Search for the cell housing the specified text and yield its [X, Y] center coordinate. 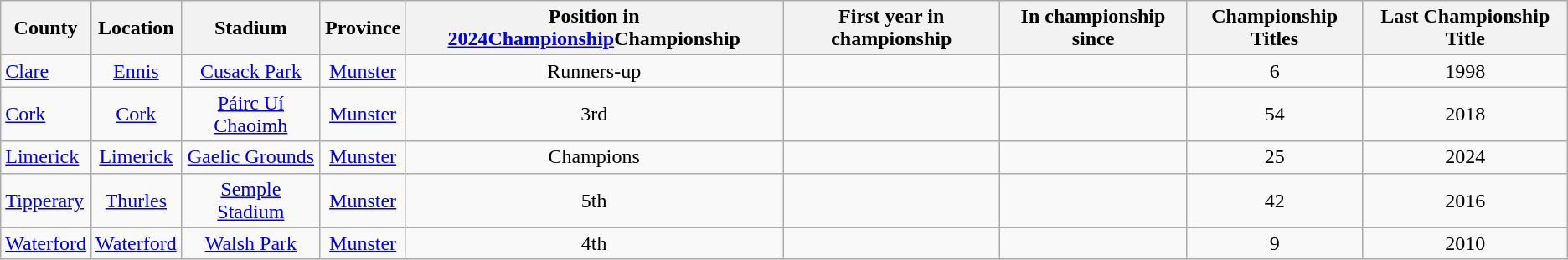
2024 [1465, 157]
Ennis [136, 71]
Thurles [136, 201]
Position in 2024ChampionshipChampionship [595, 28]
Championship Titles [1275, 28]
2016 [1465, 201]
In championship since [1093, 28]
6 [1275, 71]
Location [136, 28]
First year in championship [891, 28]
2010 [1465, 243]
25 [1275, 157]
Walsh Park [250, 243]
Páirc Uí Chaoimh [250, 114]
Gaelic Grounds [250, 157]
54 [1275, 114]
Champions [595, 157]
9 [1275, 243]
Semple Stadium [250, 201]
3rd [595, 114]
5th [595, 201]
Last Championship Title [1465, 28]
42 [1275, 201]
Clare [46, 71]
Province [362, 28]
2018 [1465, 114]
County [46, 28]
1998 [1465, 71]
Runners-up [595, 71]
Tipperary [46, 201]
4th [595, 243]
Stadium [250, 28]
Cusack Park [250, 71]
